Output the (X, Y) coordinate of the center of the cell containing the given text.  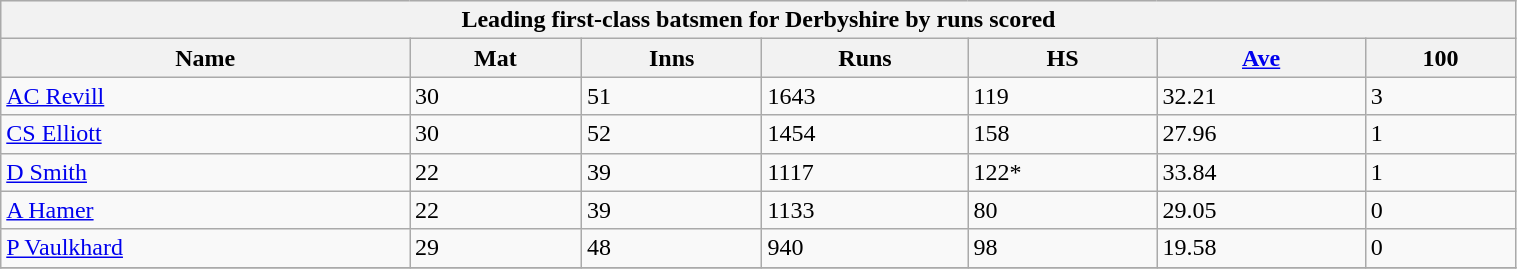
52 (672, 134)
100 (1440, 58)
Ave (1261, 58)
158 (1062, 134)
33.84 (1261, 172)
Leading first-class batsmen for Derbyshire by runs scored (758, 20)
Runs (865, 58)
32.21 (1261, 96)
1643 (865, 96)
1133 (865, 210)
Inns (672, 58)
AC Revill (206, 96)
80 (1062, 210)
P Vaulkhard (206, 248)
Mat (496, 58)
940 (865, 248)
A Hamer (206, 210)
122* (1062, 172)
29 (496, 248)
51 (672, 96)
Name (206, 58)
HS (1062, 58)
1117 (865, 172)
98 (1062, 248)
1454 (865, 134)
29.05 (1261, 210)
27.96 (1261, 134)
48 (672, 248)
CS Elliott (206, 134)
19.58 (1261, 248)
3 (1440, 96)
119 (1062, 96)
D Smith (206, 172)
